For the text-containing cell, return its midpoint in (x, y) coordinate format. 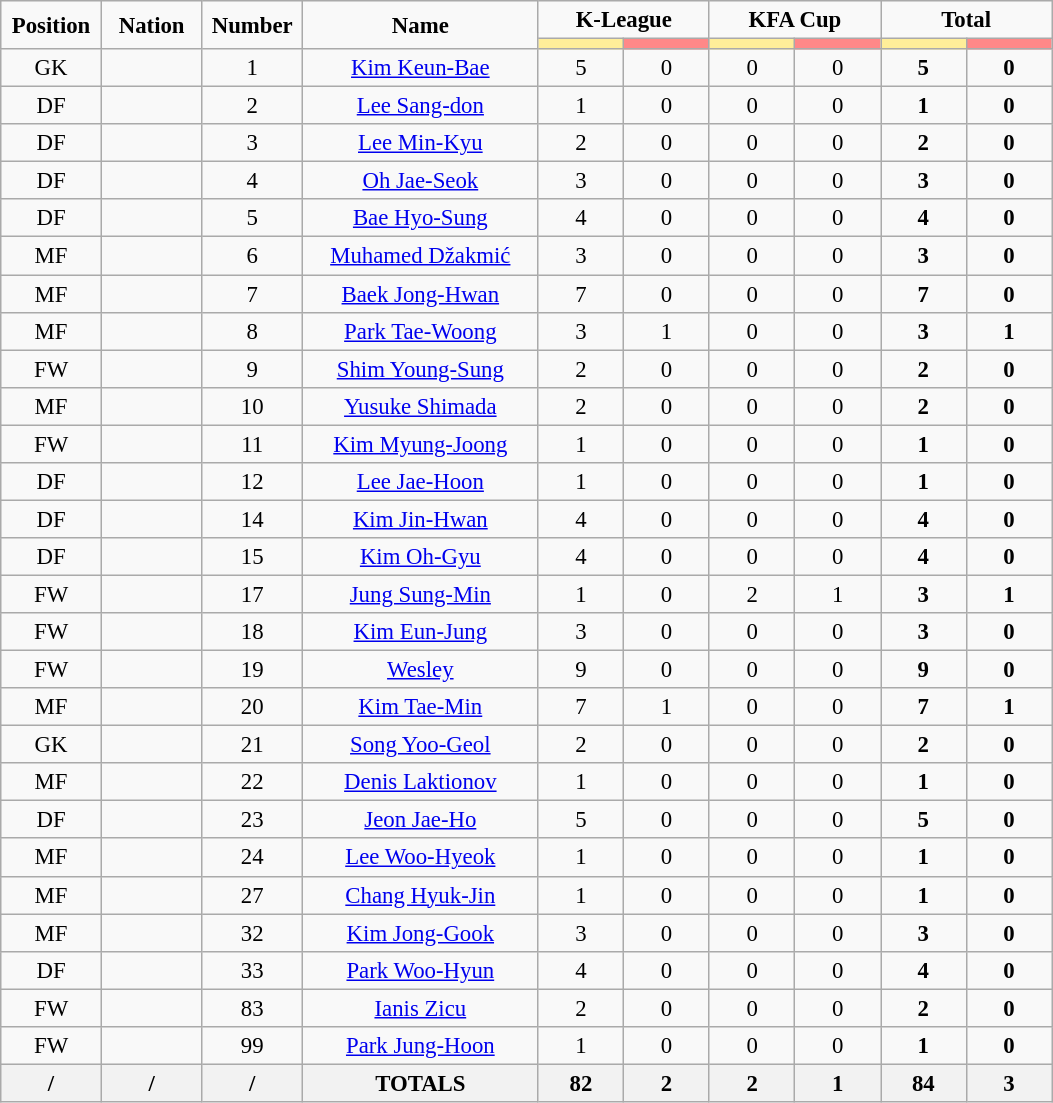
15 (252, 557)
Shim Young-Sung (421, 369)
21 (252, 745)
Lee Sang-don (421, 106)
82 (581, 1083)
Chang Hyuk-Jin (421, 895)
Oh Jae-Seok (421, 181)
19 (252, 670)
Bae Hyo-Sung (421, 219)
33 (252, 970)
84 (923, 1083)
12 (252, 482)
Lee Jae-Hoon (421, 482)
Baek Jong-Hwan (421, 294)
18 (252, 632)
32 (252, 933)
Yusuke Shimada (421, 406)
Kim Jong-Gook (421, 933)
K-League (624, 20)
Name (421, 25)
Ianis Zicu (421, 1008)
Lee Woo-Hyeok (421, 858)
23 (252, 820)
Denis Laktionov (421, 782)
Muhamed Džakmić (421, 256)
TOTALS (421, 1083)
Kim Keun-Bae (421, 68)
20 (252, 707)
Number (252, 25)
Kim Eun-Jung (421, 632)
83 (252, 1008)
Park Tae-Woong (421, 331)
22 (252, 782)
KFA Cup (794, 20)
Jeon Jae-Ho (421, 820)
17 (252, 594)
10 (252, 406)
Position (52, 25)
Nation (152, 25)
Kim Jin-Hwan (421, 519)
8 (252, 331)
Song Yoo-Geol (421, 745)
Kim Oh-Gyu (421, 557)
Jung Sung-Min (421, 594)
Wesley (421, 670)
27 (252, 895)
14 (252, 519)
6 (252, 256)
Kim Tae-Min (421, 707)
24 (252, 858)
Park Woo-Hyun (421, 970)
11 (252, 444)
Lee Min-Kyu (421, 143)
Total (966, 20)
Park Jung-Hoon (421, 1046)
99 (252, 1046)
Kim Myung-Joong (421, 444)
